Scan for the cell matching the given text and deliver its (X, Y) coordinate at center. 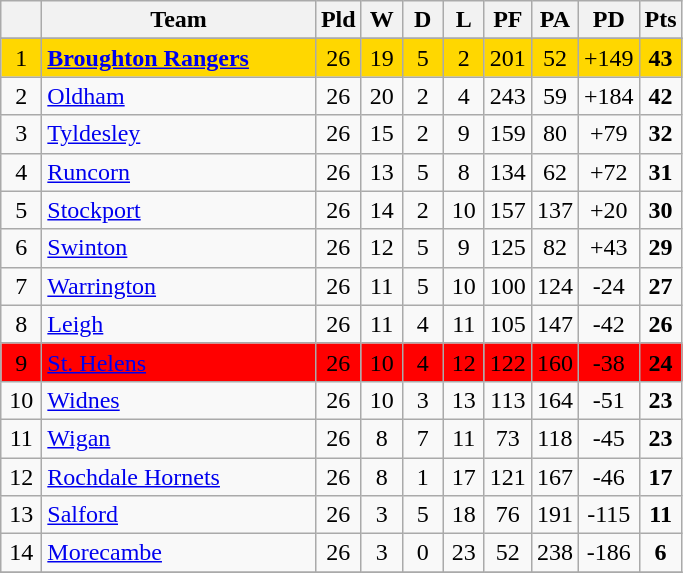
160 (554, 362)
Rochdale Hornets (179, 477)
Stockport (179, 210)
100 (508, 286)
59 (554, 96)
20 (382, 96)
30 (660, 210)
31 (660, 172)
-46 (608, 477)
137 (554, 210)
62 (554, 172)
Warrington (179, 286)
147 (554, 324)
76 (508, 515)
73 (508, 438)
+43 (608, 248)
Swinton (179, 248)
-42 (608, 324)
St. Helens (179, 362)
Wigan (179, 438)
Broughton Rangers (179, 58)
+184 (608, 96)
Runcorn (179, 172)
D (422, 20)
24 (660, 362)
124 (554, 286)
L (464, 20)
201 (508, 58)
19 (382, 58)
Widnes (179, 400)
0 (422, 553)
157 (508, 210)
243 (508, 96)
43 (660, 58)
-115 (608, 515)
+79 (608, 134)
Pld (338, 20)
Pts (660, 20)
Leigh (179, 324)
125 (508, 248)
134 (508, 172)
15 (382, 134)
80 (554, 134)
-51 (608, 400)
18 (464, 515)
+72 (608, 172)
Morecambe (179, 553)
27 (660, 286)
113 (508, 400)
+149 (608, 58)
191 (554, 515)
-38 (608, 362)
29 (660, 248)
122 (508, 362)
-24 (608, 286)
PF (508, 20)
167 (554, 477)
105 (508, 324)
32 (660, 134)
-186 (608, 553)
W (382, 20)
PD (608, 20)
Tyldesley (179, 134)
238 (554, 553)
Team (179, 20)
82 (554, 248)
159 (508, 134)
118 (554, 438)
42 (660, 96)
164 (554, 400)
+20 (608, 210)
PA (554, 20)
-45 (608, 438)
Salford (179, 515)
121 (508, 477)
Oldham (179, 96)
